Determine the [X, Y] coordinate at the center of the cell enclosing the given text.  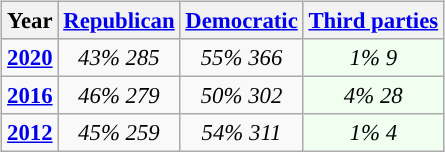
Third parties [373, 21]
1% 4 [373, 133]
Year [30, 21]
50% 302 [242, 96]
Republican [119, 21]
Democratic [242, 21]
54% 311 [242, 133]
2012 [30, 133]
55% 366 [242, 58]
46% 279 [119, 96]
4% 28 [373, 96]
45% 259 [119, 133]
2020 [30, 58]
1% 9 [373, 58]
2016 [30, 96]
43% 285 [119, 58]
